Detect which cell encompasses the target text, then output its (x, y) center coordinate. 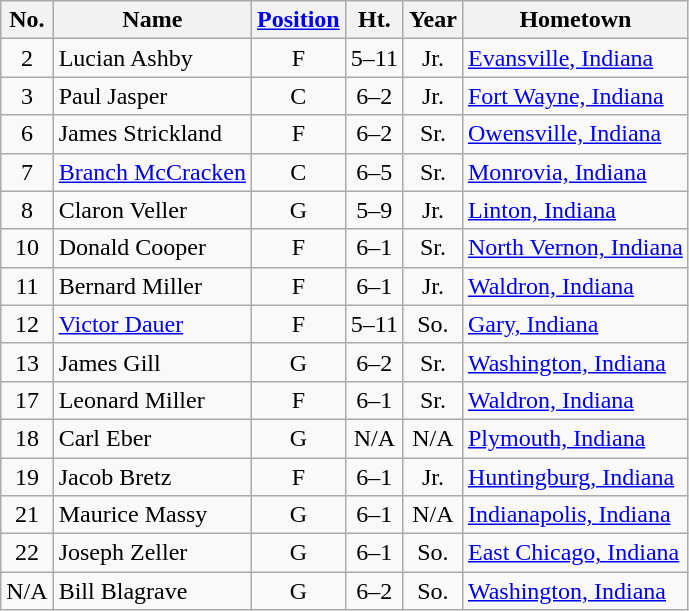
James Gill (152, 362)
Lucian Ashby (152, 58)
6–5 (374, 172)
Huntingburg, Indiana (575, 477)
No. (27, 20)
Position (298, 20)
Fort Wayne, Indiana (575, 96)
12 (27, 324)
Victor Dauer (152, 324)
Jacob Bretz (152, 477)
Name (152, 20)
Year (432, 20)
Donald Cooper (152, 248)
Ht. (374, 20)
Bill Blagrave (152, 591)
8 (27, 210)
Plymouth, Indiana (575, 438)
5–9 (374, 210)
Indianapolis, Indiana (575, 515)
10 (27, 248)
Linton, Indiana (575, 210)
21 (27, 515)
3 (27, 96)
Bernard Miller (152, 286)
Owensville, Indiana (575, 134)
James Strickland (152, 134)
Carl Eber (152, 438)
11 (27, 286)
Branch McCracken (152, 172)
Monrovia, Indiana (575, 172)
19 (27, 477)
Gary, Indiana (575, 324)
Hometown (575, 20)
18 (27, 438)
Claron Veller (152, 210)
17 (27, 400)
6 (27, 134)
Evansville, Indiana (575, 58)
East Chicago, Indiana (575, 553)
2 (27, 58)
7 (27, 172)
Paul Jasper (152, 96)
Maurice Massy (152, 515)
Leonard Miller (152, 400)
13 (27, 362)
22 (27, 553)
Joseph Zeller (152, 553)
North Vernon, Indiana (575, 248)
